Output the (X, Y) coordinate of the center of the cell containing the given text.  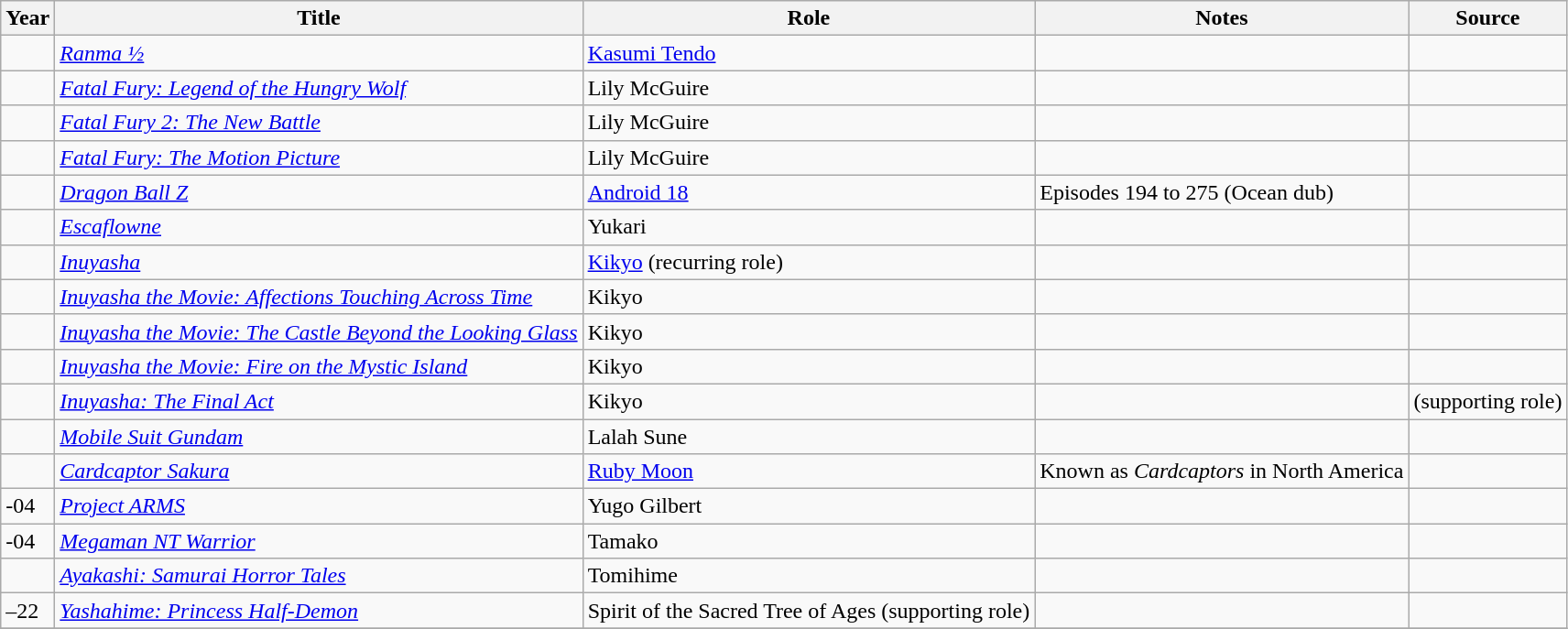
Source (1487, 18)
–22 (27, 611)
Dragon Ball Z (319, 192)
Fatal Fury: The Motion Picture (319, 157)
Ayakashi: Samurai Horror Tales (319, 576)
Inuyasha the Movie: Fire on the Mystic Island (319, 366)
(supporting role) (1487, 401)
Year (27, 18)
Yukari (809, 227)
Android 18 (809, 192)
Known as Cardcaptors in North America (1222, 472)
Project ARMS (319, 506)
Episodes 194 to 275 (Ocean dub) (1222, 192)
Fatal Fury 2: The New Battle (319, 123)
Ranma ½ (319, 53)
Mobile Suit Gundam (319, 437)
Inuyasha the Movie: Affections Touching Across Time (319, 297)
Tamako (809, 541)
Escaflowne (319, 227)
Title (319, 18)
Tomihime (809, 576)
Yugo Gilbert (809, 506)
Fatal Fury: Legend of the Hungry Wolf (319, 88)
Lalah Sune (809, 437)
Role (809, 18)
Kasumi Tendo (809, 53)
Megaman NT Warrior (319, 541)
Inuyasha the Movie: The Castle Beyond the Looking Glass (319, 331)
Spirit of the Sacred Tree of Ages (supporting role) (809, 611)
Ruby Moon (809, 472)
Inuyasha (319, 262)
Notes (1222, 18)
Inuyasha: The Final Act (319, 401)
Cardcaptor Sakura (319, 472)
Yashahime: Princess Half-Demon (319, 611)
Kikyo (recurring role) (809, 262)
